Provide the (X, Y) coordinate of the cell's center where the given text is located.  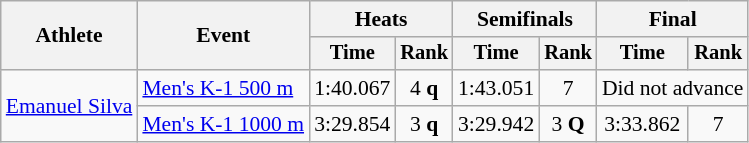
Final (673, 19)
Emanuel Silva (70, 106)
3:29.942 (496, 124)
Heats (381, 19)
3:33.862 (642, 124)
4 q (424, 88)
Men's K-1 500 m (223, 88)
3 Q (568, 124)
3:29.854 (352, 124)
Athlete (70, 36)
1:40.067 (352, 88)
1:43.051 (496, 88)
Did not advance (673, 88)
Event (223, 36)
3 q (424, 124)
Semifinals (525, 19)
Men's K-1 1000 m (223, 124)
